Provide the (x, y) coordinate of the cell's center where the given text is located.  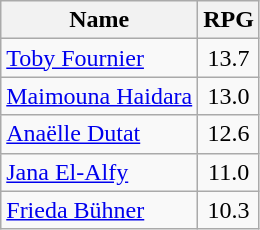
Name (100, 20)
12.6 (229, 134)
Toby Fournier (100, 58)
Jana El-Alfy (100, 172)
RPG (229, 20)
Anaëlle Dutat (100, 134)
13.0 (229, 96)
Frieda Bühner (100, 210)
13.7 (229, 58)
Maimouna Haidara (100, 96)
11.0 (229, 172)
10.3 (229, 210)
